Locate the cell with the specified text and output its [x, y] center coordinate. 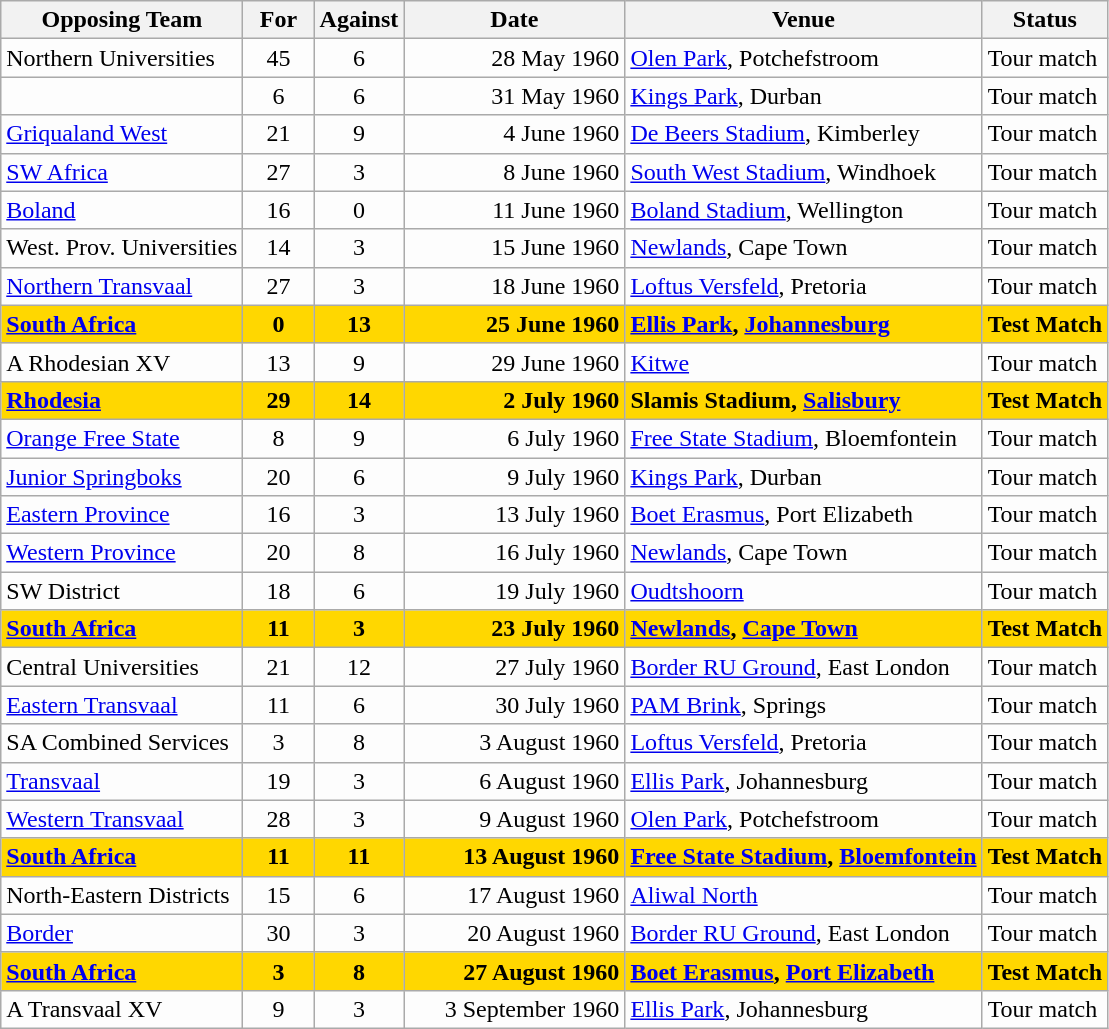
Northern Universities [122, 58]
Western Province [122, 553]
Status [1045, 20]
13 July 1960 [514, 515]
Transvaal [122, 781]
SW Africa [122, 172]
Rhodesia [122, 400]
28 May 1960 [514, 58]
Junior Springboks [122, 477]
De Beers Stadium, Kimberley [804, 134]
Central Universities [122, 667]
11 June 1960 [514, 210]
Slamis Stadium, Salisbury [804, 400]
A Rhodesian XV [122, 362]
28 [278, 819]
25 June 1960 [514, 324]
6 August 1960 [514, 781]
27 July 1960 [514, 667]
Boland [122, 210]
6 July 1960 [514, 438]
29 June 1960 [514, 362]
South West Stadium, Windhoek [804, 172]
30 July 1960 [514, 705]
PAM Brink, Springs [804, 705]
West. Prov. Universities [122, 248]
Western Transvaal [122, 819]
Boland Stadium, Wellington [804, 210]
30 [278, 933]
19 [278, 781]
15 [278, 895]
Orange Free State [122, 438]
Against [359, 20]
A Transvaal XV [122, 1009]
North-Eastern Districts [122, 895]
Griqualand West [122, 134]
For [278, 20]
2 July 1960 [514, 400]
18 June 1960 [514, 286]
Kitwe [804, 362]
18 [278, 591]
29 [278, 400]
3 August 1960 [514, 743]
Date [514, 20]
Northern Transvaal [122, 286]
Eastern Province [122, 515]
9 July 1960 [514, 477]
8 June 1960 [514, 172]
12 [359, 667]
20 August 1960 [514, 933]
Border [122, 933]
4 June 1960 [514, 134]
15 June 1960 [514, 248]
23 July 1960 [514, 629]
45 [278, 58]
SW District [122, 591]
Oudtshoorn [804, 591]
9 August 1960 [514, 819]
17 August 1960 [514, 895]
3 September 1960 [514, 1009]
31 May 1960 [514, 96]
Eastern Transvaal [122, 705]
27 August 1960 [514, 971]
SA Combined Services [122, 743]
Opposing Team [122, 20]
16 July 1960 [514, 553]
Aliwal North [804, 895]
Venue [804, 20]
13 August 1960 [514, 857]
19 July 1960 [514, 591]
